Capture the cell that displays the provided text and extract its (X, Y) central coordinate. 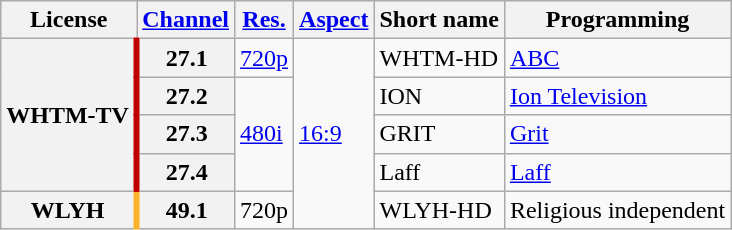
GRIT (439, 134)
27.2 (186, 96)
ABC (617, 58)
Religious independent (617, 210)
WLYH-HD (439, 210)
Ion Television (617, 96)
WLYH (69, 210)
Channel (186, 20)
WHTM-TV (69, 115)
WHTM-HD (439, 58)
27.3 (186, 134)
27.1 (186, 58)
ION (439, 96)
27.4 (186, 172)
480i (264, 134)
Aspect (334, 20)
Programming (617, 20)
49.1 (186, 210)
Short name (439, 20)
16:9 (334, 134)
Grit (617, 134)
Res. (264, 20)
License (69, 20)
